Provide the [x, y] coordinate of the cell's center where the given text is located.  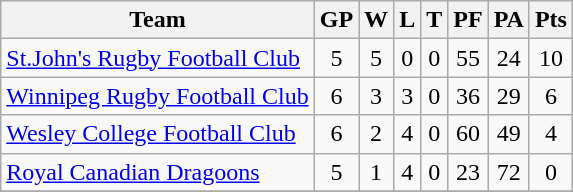
Winnipeg Rugby Football Club [158, 96]
24 [508, 58]
Wesley College Football Club [158, 134]
72 [508, 172]
GP [336, 20]
T [434, 20]
PF [468, 20]
2 [376, 134]
St.John's Rugby Football Club [158, 58]
49 [508, 134]
55 [468, 58]
Royal Canadian Dragoons [158, 172]
PA [508, 20]
L [408, 20]
Pts [550, 20]
1 [376, 172]
36 [468, 96]
29 [508, 96]
23 [468, 172]
W [376, 20]
Team [158, 20]
60 [468, 134]
10 [550, 58]
